Capture the cell that displays the provided text and extract its [x, y] central coordinate. 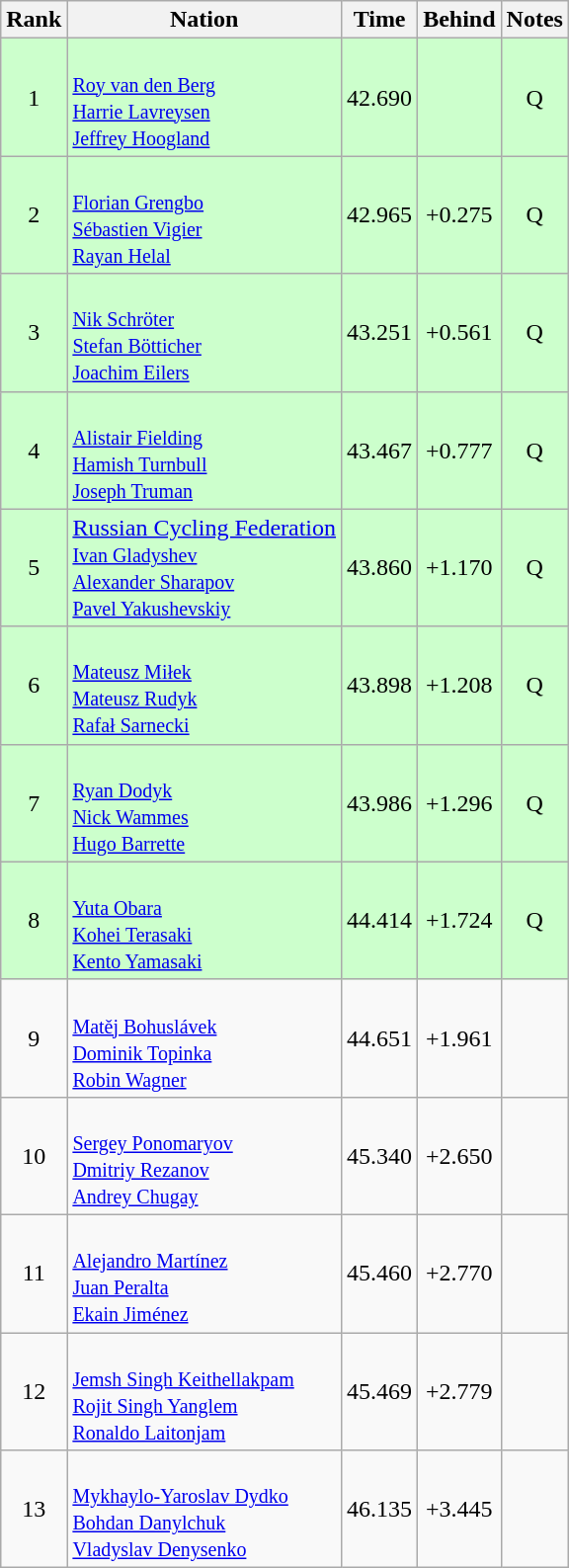
+2.779 [459, 1391]
Mateusz MiłekMateusz RudykRafał Sarnecki [204, 686]
5 [34, 567]
8 [34, 921]
+3.445 [459, 1510]
43.251 [379, 332]
Alistair FieldingHamish TurnbullJoseph Truman [204, 451]
44.651 [379, 1037]
9 [34, 1037]
Jemsh Singh KeithellakpamRojit Singh YanglemRonaldo Laitonjam [204, 1391]
10 [34, 1156]
Behind [459, 20]
Ryan DodykNick WammesHugo Barrette [204, 802]
Nation [204, 20]
6 [34, 686]
4 [34, 451]
+1.296 [459, 802]
+0.777 [459, 451]
Time [379, 20]
45.460 [379, 1273]
+2.770 [459, 1273]
43.986 [379, 802]
Florian GrengboSébastien VigierRayan Helal [204, 215]
13 [34, 1510]
+0.275 [459, 215]
46.135 [379, 1510]
43.860 [379, 567]
45.469 [379, 1391]
43.467 [379, 451]
Yuta ObaraKohei TerasakiKento Yamasaki [204, 921]
Sergey PonomaryovDmitriy RezanovAndrey Chugay [204, 1156]
+1.208 [459, 686]
Notes [534, 20]
Nik SchröterStefan BötticherJoachim Eilers [204, 332]
7 [34, 802]
+1.724 [459, 921]
+1.961 [459, 1037]
+1.170 [459, 567]
11 [34, 1273]
Rank [34, 20]
42.965 [379, 215]
43.898 [379, 686]
Alejandro MartínezJuan PeraltaEkain Jiménez [204, 1273]
3 [34, 332]
45.340 [379, 1156]
Matěj BohuslávekDominik TopinkaRobin Wagner [204, 1037]
42.690 [379, 97]
Russian Cycling FederationIvan GladyshevAlexander SharapovPavel Yakushevskiy [204, 567]
Mykhaylo-Yaroslav DydkoBohdan DanylchukVladyslav Denysenko [204, 1510]
+2.650 [459, 1156]
44.414 [379, 921]
Roy van den BergHarrie LavreysenJeffrey Hoogland [204, 97]
1 [34, 97]
2 [34, 215]
+0.561 [459, 332]
12 [34, 1391]
